Output the [X, Y] coordinate of the center of the cell containing the given text.  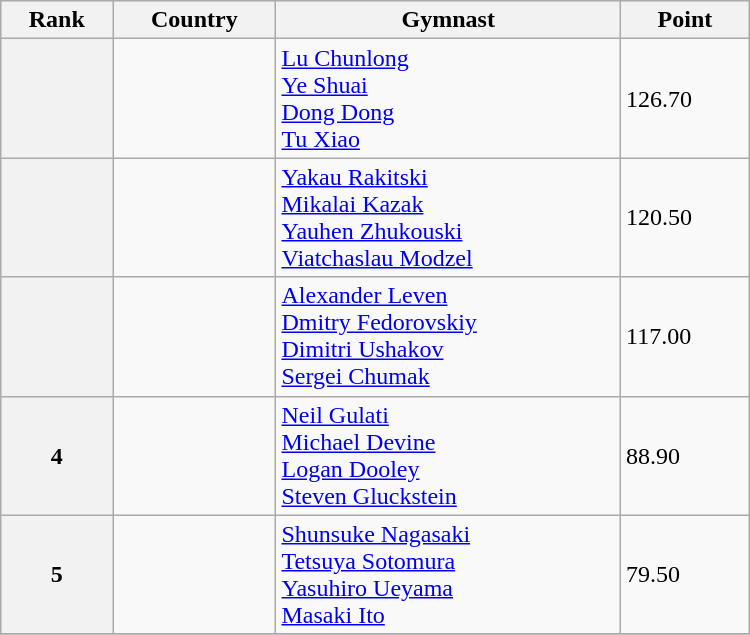
Shunsuke Nagasaki Tetsuya Sotomura Yasuhiro Ueyama Masaki Ito [448, 574]
Point [686, 20]
79.50 [686, 574]
126.70 [686, 98]
Gymnast [448, 20]
5 [57, 574]
88.90 [686, 456]
Country [194, 20]
Yakau Rakitski Mikalai Kazak Yauhen Zhukouski Viatchaslau Modzel [448, 218]
Lu Chunlong Ye Shuai Dong Dong Tu Xiao [448, 98]
4 [57, 456]
Rank [57, 20]
120.50 [686, 218]
Alexander Leven Dmitry Fedorovskiy Dimitri Ushakov Sergei Chumak [448, 336]
Neil Gulati Michael Devine Logan Dooley Steven Gluckstein [448, 456]
117.00 [686, 336]
